Extract the [X, Y] coordinate from the center of the cell holding the provided text.  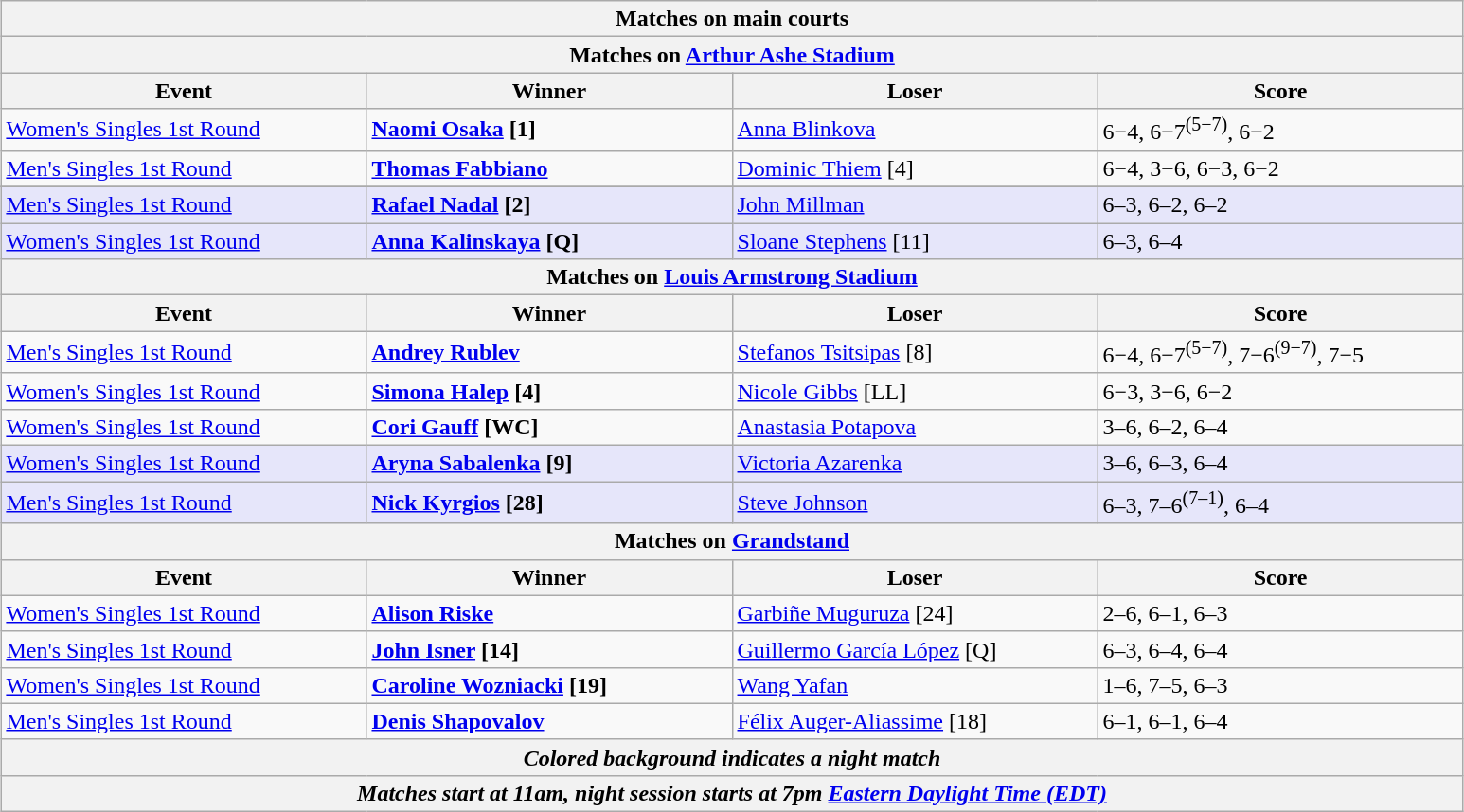
6–1, 6–1, 6–4 [1280, 721]
6−4, 3−6, 6−3, 6−2 [1280, 168]
Victoria Azarenka [915, 463]
Rafael Nadal [2] [549, 205]
Wang Yafan [915, 685]
6–3, 7–6(7–1), 6–4 [1280, 503]
John Isner [14] [549, 649]
Simona Halep [4] [549, 391]
6–3, 6–4, 6–4 [1280, 649]
Andrey Rublev [549, 352]
Félix Auger-Aliassime [18] [915, 721]
Anna Kalinskaya [Q] [549, 241]
2–6, 6–1, 6–3 [1280, 613]
1–6, 7–5, 6–3 [1280, 685]
6–3, 6–2, 6–2 [1280, 205]
Anna Blinkova [915, 131]
Sloane Stephens [11] [915, 241]
Caroline Wozniacki [19] [549, 685]
Anastasia Potapova [915, 427]
Matches on Louis Armstrong Stadium [732, 277]
3–6, 6–3, 6–4 [1280, 463]
Naomi Osaka [1] [549, 131]
6−4, 6−7(5−7), 6−2 [1280, 131]
Colored background indicates a night match [732, 757]
Aryna Sabalenka [9] [549, 463]
6−3, 3−6, 6−2 [1280, 391]
Stefanos Tsitsipas [8] [915, 352]
6–3, 6–4 [1280, 241]
Cori Gauff [WC] [549, 427]
Matches on main courts [732, 19]
3–6, 6–2, 6–4 [1280, 427]
Nicole Gibbs [LL] [915, 391]
Matches start at 11am, night session starts at 7pm Eastern Daylight Time (EDT) [732, 794]
John Millman [915, 205]
Guillermo García López [Q] [915, 649]
Alison Riske [549, 613]
Dominic Thiem [4] [915, 168]
Matches on Grandstand [732, 541]
Thomas Fabbiano [549, 168]
Nick Kyrgios [28] [549, 503]
Steve Johnson [915, 503]
6−4, 6−7(5−7), 7−6(9−7), 7−5 [1280, 352]
Garbiñe Muguruza [24] [915, 613]
Matches on Arthur Ashe Stadium [732, 55]
Denis Shapovalov [549, 721]
